Scan for the cell matching the given text and deliver its [X, Y] coordinate at center. 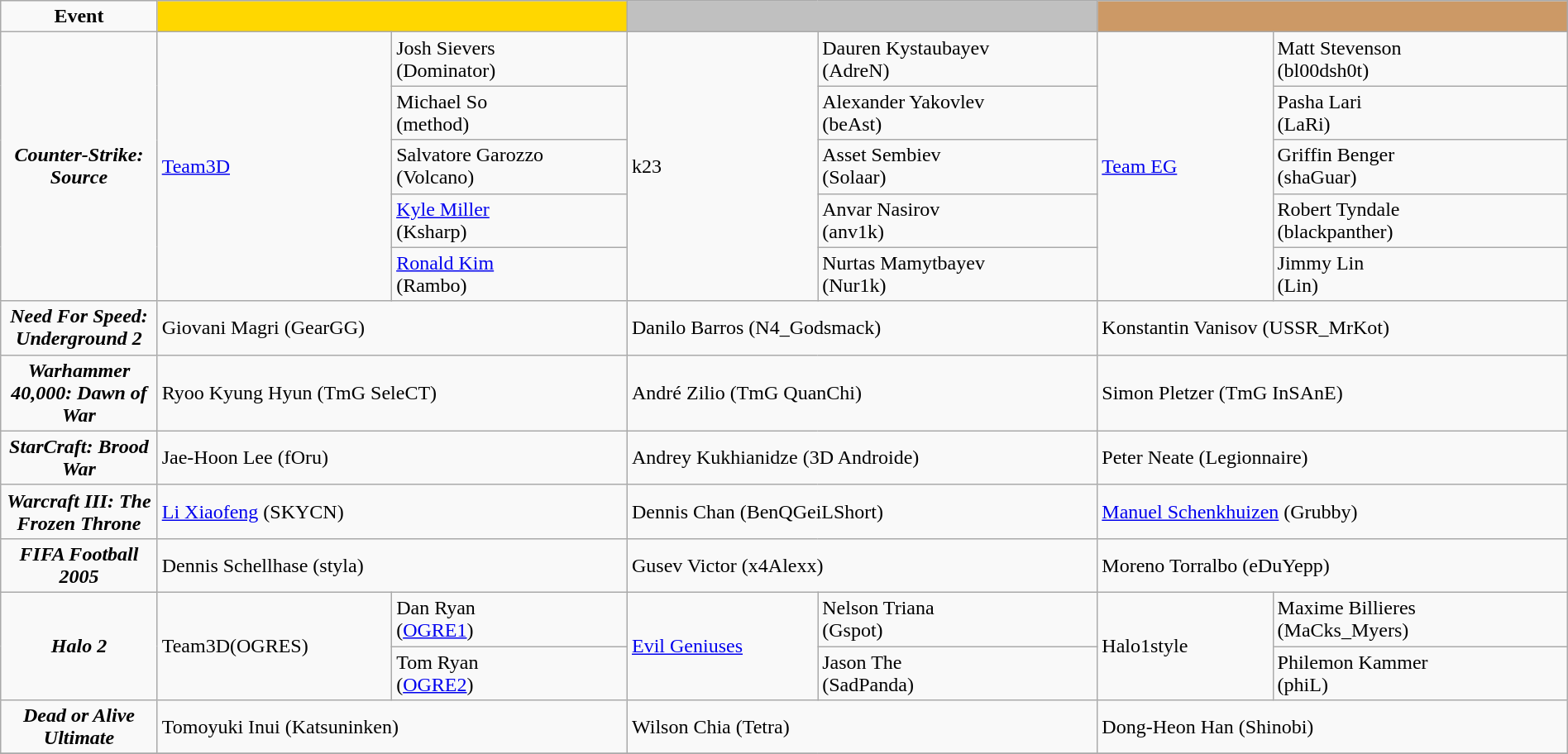
Jae-Hoon Lee (fOru) [392, 458]
Matt Stevenson(bl00dsh0t) [1420, 60]
Event [79, 17]
StarCraft: Brood War [79, 458]
Tom Ryan(OGRE2) [509, 673]
Halo 2 [79, 646]
Team3D(OGRES) [275, 646]
Tomoyuki Inui (Katsuninken) [392, 728]
Counter-Strike: Source [79, 167]
Maxime Billieres(MaCks_Myers) [1420, 618]
Need For Speed: Underground 2 [79, 327]
Philemon Kammer(phiL) [1420, 673]
Josh Sievers(Dominator) [509, 60]
Team3D [275, 167]
Dead or Alive Ultimate [79, 728]
Simon Pletzer (TmG InSAnE) [1332, 393]
Dauren Kystaubayev(AdreN) [958, 60]
Moreno Torralbo (eDuYepp) [1332, 565]
Nurtas Mamytbayev(Nur1k) [958, 274]
FIFA Football 2005 [79, 565]
Giovani Magri (GearGG) [392, 327]
Dennis Chan (BenQGeiLShort) [863, 511]
Jason The(SadPanda) [958, 673]
Li Xiaofeng (SKYCN) [392, 511]
Kyle Miller(Ksharp) [509, 220]
Warhammer 40,000: Dawn of War [79, 393]
Warcraft III: The Frozen Throne [79, 511]
Gusev Victor (x4Alexx) [863, 565]
Manuel Schenkhuizen (Grubby) [1332, 511]
k23 [723, 167]
Team EG [1185, 167]
Peter Neate (Legionnaire) [1332, 458]
Konstantin Vanisov (USSR_MrKot) [1332, 327]
André Zilio (TmG QuanChi) [863, 393]
Salvatore Garozzo(Volcano) [509, 167]
Nelson Triana(Gspot) [958, 618]
Danilo Barros (N4_Godsmack) [863, 327]
Evil Geniuses [723, 646]
Andrey Kukhianidze (3D Androide) [863, 458]
Halo1style [1185, 646]
Alexander Yakovlev(beAst) [958, 112]
Ronald Kim(Rambo) [509, 274]
Griffin Benger(shaGuar) [1420, 167]
Michael So(method) [509, 112]
Dan Ryan(OGRE1) [509, 618]
Ryoo Kyung Hyun (TmG SeleCT) [392, 393]
Jimmy Lin(Lin) [1420, 274]
Asset Sembiev(Solaar) [958, 167]
Pasha Lari(LaRi) [1420, 112]
Anvar Nasirov(anv1k) [958, 220]
Robert Tyndale(blackpanther) [1420, 220]
Dennis Schellhase (styla) [392, 565]
Wilson Chia (Tetra) [863, 728]
Dong-Heon Han (Shinobi) [1332, 728]
